Detect which cell encompasses the target text, then output its [x, y] center coordinate. 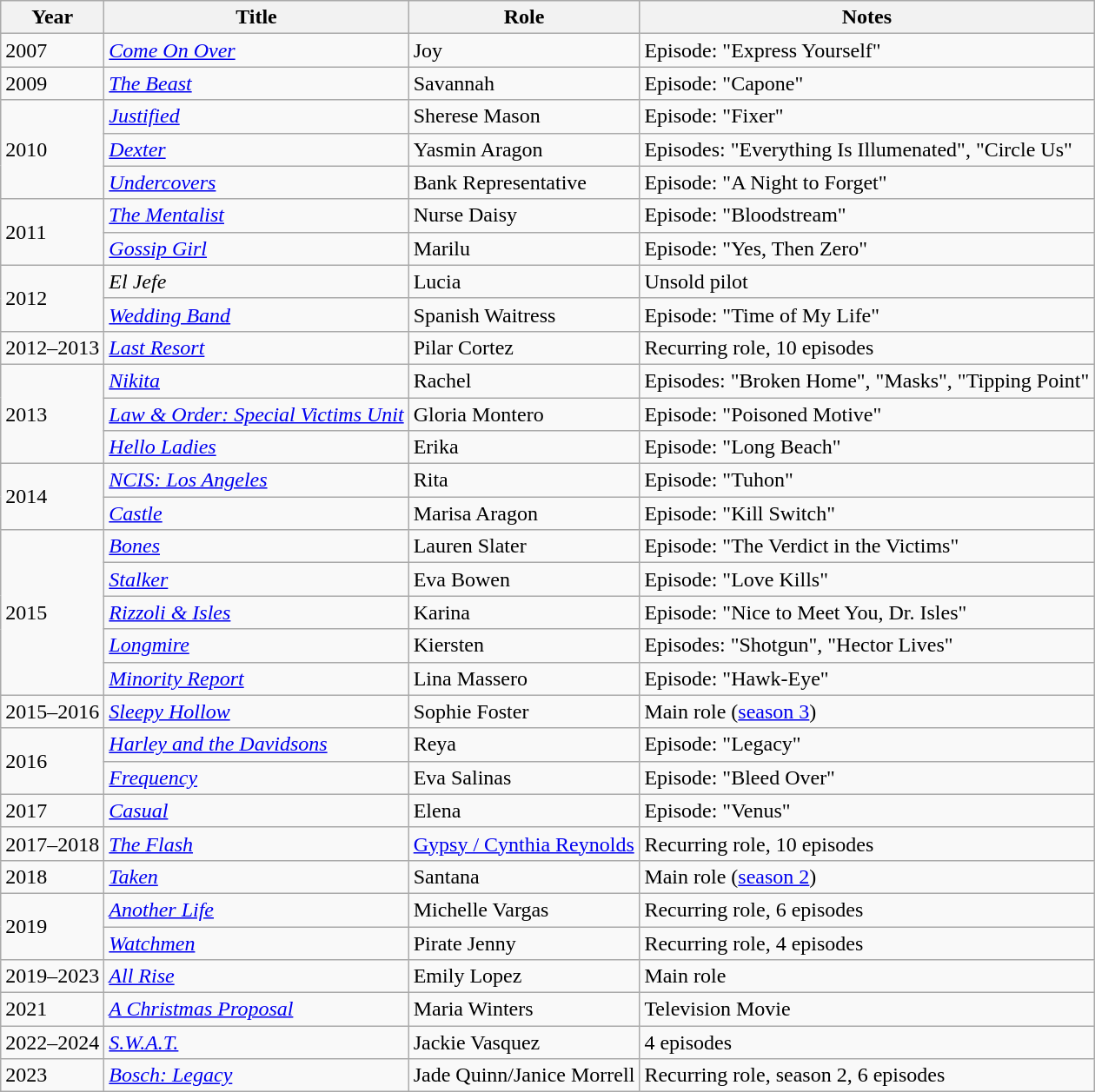
2007 [52, 50]
Nurse Daisy [524, 215]
Unsold pilot [867, 281]
S.W.A.T. [256, 1042]
Episode: "Hawk-Eye" [867, 678]
2019–2023 [52, 976]
Episode: "Legacy" [867, 745]
Savannah [524, 83]
Reya [524, 745]
Rachel [524, 381]
Bosch: Legacy [256, 1075]
2009 [52, 83]
Yasmin Aragon [524, 149]
Sophie Foster [524, 711]
Episode: "Capone" [867, 83]
Michelle Vargas [524, 910]
Lauren Slater [524, 546]
All Rise [256, 976]
Gloria Montero [524, 414]
Minority Report [256, 678]
Episodes: "Broken Home", "Masks", "Tipping Point" [867, 381]
Come On Over [256, 50]
4 episodes [867, 1042]
Episode: "Express Yourself" [867, 50]
Wedding Band [256, 314]
2010 [52, 149]
Episode: "Kill Switch" [867, 513]
Jade Quinn/Janice Morrell [524, 1075]
Harley and the Davidsons [256, 745]
The Mentalist [256, 215]
Title [256, 17]
Spanish Waitress [524, 314]
2017–2018 [52, 844]
Jackie Vasquez [524, 1042]
2018 [52, 877]
2014 [52, 497]
2019 [52, 926]
Bank Representative [524, 182]
Elena [524, 811]
Marisa Aragon [524, 513]
Sherese Mason [524, 116]
Gypsy / Cynthia Reynolds [524, 844]
Episode: "Poisoned Motive" [867, 414]
Joy [524, 50]
Marilu [524, 248]
Stalker [256, 579]
Law & Order: Special Victims Unit [256, 414]
Episode: "Fixer" [867, 116]
Last Resort [256, 347]
2023 [52, 1075]
Pilar Cortez [524, 347]
Episode: "A Night to Forget" [867, 182]
Bones [256, 546]
Kiersten [524, 645]
Maria Winters [524, 1009]
Rizzoli & Isles [256, 612]
2013 [52, 414]
Eva Salinas [524, 778]
Emily Lopez [524, 976]
Eva Bowen [524, 579]
Watchmen [256, 943]
Nikita [256, 381]
Episode: "Love Kills" [867, 579]
2021 [52, 1009]
Frequency [256, 778]
Sleepy Hollow [256, 711]
Episode: "Bleed Over" [867, 778]
Undercovers [256, 182]
Recurring role, 6 episodes [867, 910]
Main role (season 2) [867, 877]
2016 [52, 761]
Lucia [524, 281]
Episodes: "Everything Is Illumenated", "Circle Us" [867, 149]
Episode: "Time of My Life" [867, 314]
The Beast [256, 83]
Episode: "Bloodstream" [867, 215]
Gossip Girl [256, 248]
Role [524, 17]
Longmire [256, 645]
Episode: "Long Beach" [867, 447]
Santana [524, 877]
Episode: "Tuhon" [867, 480]
Casual [256, 811]
2012–2013 [52, 347]
Karina [524, 612]
Castle [256, 513]
Recurring role, 4 episodes [867, 943]
NCIS: Los Angeles [256, 480]
2017 [52, 811]
Erika [524, 447]
Episode: "The Verdict in the Victims" [867, 546]
Recurring role, season 2, 6 episodes [867, 1075]
Hello Ladies [256, 447]
El Jefe [256, 281]
A Christmas Proposal [256, 1009]
Main role (season 3) [867, 711]
Episode: "Venus" [867, 811]
Television Movie [867, 1009]
Dexter [256, 149]
2022–2024 [52, 1042]
Episode: "Nice to Meet You, Dr. Isles" [867, 612]
Lina Massero [524, 678]
Episode: "Yes, Then Zero" [867, 248]
Another Life [256, 910]
Justified [256, 116]
Taken [256, 877]
Pirate Jenny [524, 943]
2015 [52, 612]
Notes [867, 17]
2011 [52, 232]
2012 [52, 298]
Episodes: "Shotgun", "Hector Lives" [867, 645]
Rita [524, 480]
Main role [867, 976]
The Flash [256, 844]
Year [52, 17]
2015–2016 [52, 711]
